Identify which cell holds the provided text, then report its (x, y) central coordinate. 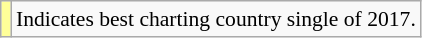
Indicates best charting country single of 2017. (216, 19)
